For the text-containing cell, return its midpoint in (X, Y) coordinate format. 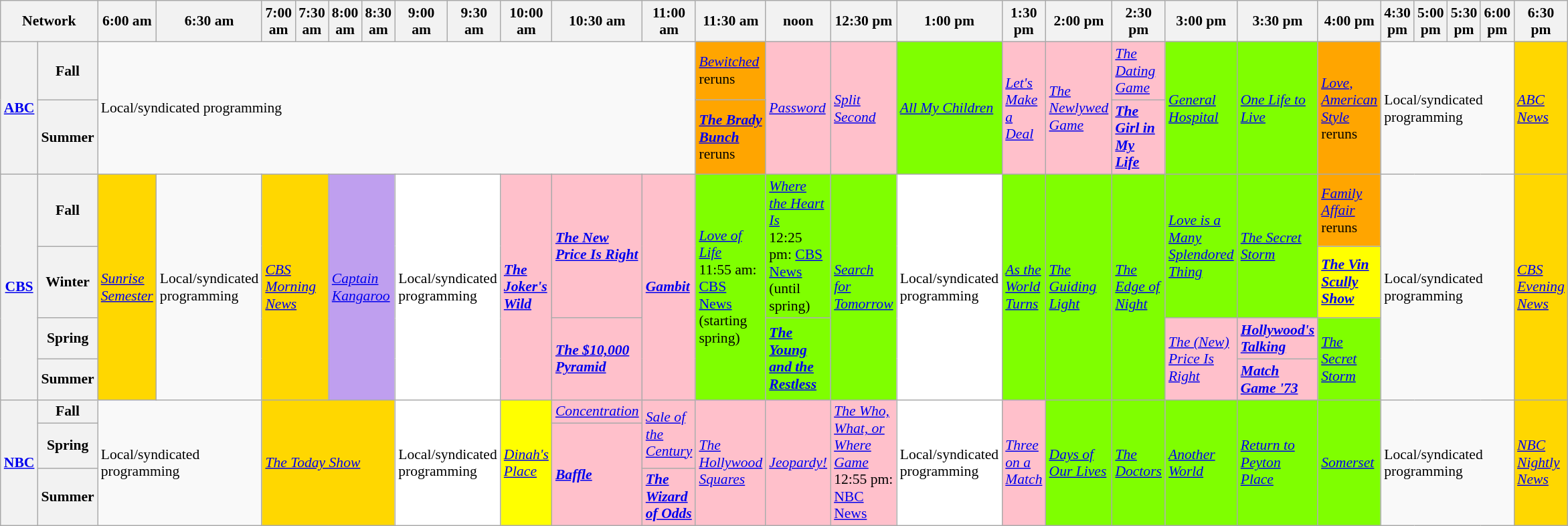
Three on a Match (1024, 463)
4:30 pm (1397, 21)
Network (50, 21)
11:00 am (669, 21)
Captain Kangaroo (361, 287)
8:30 am (378, 21)
The Dating Game (1138, 71)
Gambit (669, 287)
The Edge of Night (1138, 287)
NBC Nightly News (1541, 463)
The Young and the Restless (798, 359)
The (New) Price Is Right (1201, 359)
Love, American Style reruns (1349, 108)
CBS Morning News (294, 287)
Bewitched reruns (731, 71)
ABC News (1541, 108)
Jeopardy! (798, 463)
3:00 pm (1201, 21)
noon (798, 21)
12:30 pm (863, 21)
2:30 pm (1138, 21)
Split Second (863, 108)
Love of Life11:55 am: CBS News (starting spring) (731, 287)
4:00 pm (1349, 21)
9:00 am (422, 21)
Days of Our Lives (1079, 463)
Sunrise Semester (127, 287)
6:30 am (209, 21)
The Doctors (1138, 463)
3:30 pm (1278, 21)
The $10,000 Pyramid (597, 359)
Let's Make a Deal (1024, 108)
2:00 pm (1079, 21)
6:00 pm (1497, 21)
Dinah's Place (526, 463)
The Newlywed Game (1079, 108)
Baffle (597, 475)
7:30 am (312, 21)
11:30 am (731, 21)
CBS (19, 287)
NBC (19, 463)
The Vin Scully Show (1349, 282)
Search for Tomorrow (863, 287)
Password (798, 108)
Sale of the Century (669, 434)
Somerset (1349, 463)
Concentration (597, 412)
9:30 am (474, 21)
Love is a Many Splendored Thing (1201, 246)
The Brady Bunch reruns (731, 137)
10:30 am (597, 21)
8:00 am (345, 21)
7:00 am (278, 21)
ABC (19, 108)
The New Price Is Right (597, 246)
6:00 am (127, 21)
The Today Show (328, 463)
All My Children (950, 108)
CBS Evening News (1541, 287)
6:30 pm (1541, 21)
The Who, What, or Where Game12:55 pm: NBC News (863, 463)
10:00 am (526, 21)
The Guiding Light (1079, 287)
Where the Heart Is12:25 pm: CBS News (until spring) (798, 246)
5:00 pm (1431, 21)
Winter (67, 282)
1:00 pm (950, 21)
The Girl in My Life (1138, 137)
5:30 pm (1464, 21)
Return to Peyton Place (1278, 463)
As the World Turns (1024, 287)
General Hospital (1201, 108)
The Joker's Wild (526, 287)
The Wizard of Odds (669, 497)
Family Affair reruns (1349, 210)
Match Game '73 (1278, 379)
The Hollywood Squares (731, 463)
1:30 pm (1024, 21)
Hollywood's Talking (1278, 339)
One Life to Live (1278, 108)
Another World (1201, 463)
